For the text-containing cell, return its midpoint in (X, Y) coordinate format. 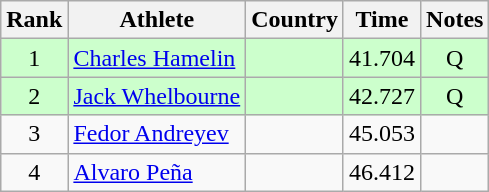
Athlete (157, 20)
Time (382, 20)
Notes (455, 20)
1 (34, 58)
Fedor Andreyev (157, 134)
2 (34, 96)
42.727 (382, 96)
Jack Whelbourne (157, 96)
3 (34, 134)
4 (34, 172)
45.053 (382, 134)
Country (295, 20)
46.412 (382, 172)
Charles Hamelin (157, 58)
41.704 (382, 58)
Alvaro Peña (157, 172)
Rank (34, 20)
